Find where the given text appears and provide that cell's center as [x, y] coordinate. 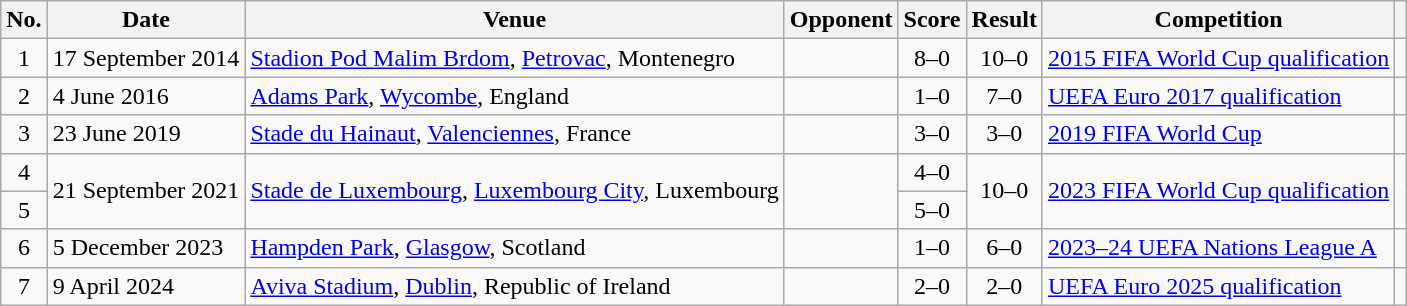
5–0 [932, 210]
4 [24, 172]
4–0 [932, 172]
Result [1004, 20]
7–0 [1004, 96]
Opponent [841, 20]
Hampden Park, Glasgow, Scotland [514, 248]
17 September 2014 [146, 58]
7 [24, 286]
2019 FIFA World Cup [1218, 134]
3 [24, 134]
Date [146, 20]
Venue [514, 20]
2023 FIFA World Cup qualification [1218, 191]
Stadion Pod Malim Brdom, Petrovac, Montenegro [514, 58]
2015 FIFA World Cup qualification [1218, 58]
2 [24, 96]
5 [24, 210]
Stade du Hainaut, Valenciennes, France [514, 134]
Score [932, 20]
Adams Park, Wycombe, England [514, 96]
6–0 [1004, 248]
23 June 2019 [146, 134]
No. [24, 20]
1 [24, 58]
Aviva Stadium, Dublin, Republic of Ireland [514, 286]
21 September 2021 [146, 191]
UEFA Euro 2017 qualification [1218, 96]
4 June 2016 [146, 96]
5 December 2023 [146, 248]
6 [24, 248]
8–0 [932, 58]
UEFA Euro 2025 qualification [1218, 286]
Competition [1218, 20]
Stade de Luxembourg, Luxembourg City, Luxembourg [514, 191]
9 April 2024 [146, 286]
2023–24 UEFA Nations League A [1218, 248]
